Identify which cell holds the provided text, then report its (x, y) central coordinate. 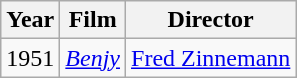
Year (30, 20)
Fred Zinnemann (211, 58)
1951 (30, 58)
Film (93, 20)
Director (211, 20)
Benjy (93, 58)
